From the cell containing the given text, extract its center point as [X, Y] coordinate. 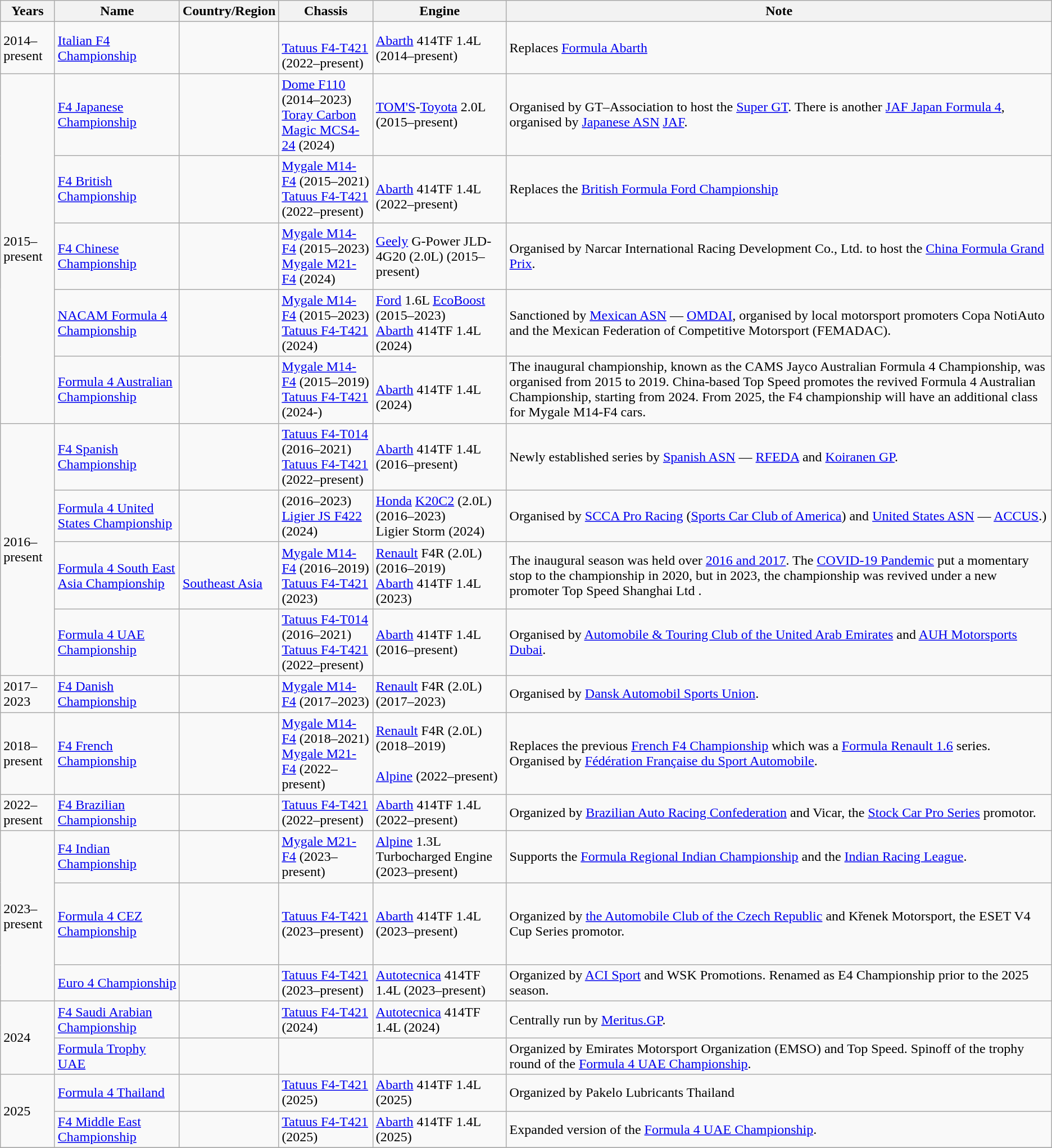
2017–2023 [28, 693]
Formula 4 United States Championship [117, 516]
2025 [28, 1111]
F4 Middle East Championship [117, 1129]
Italian F4 Championship [117, 48]
Mygale M14-F4 (2015–2019)Tatuus F4-T421 (2024-) [326, 390]
F4 Indian Championship [117, 857]
Replaces the British Formula Ford Championship [779, 189]
Renault F4R (2.0L) (2018–2019) Alpine (2022–present) [439, 754]
Formula 4 Thailand [117, 1092]
Organised by GT–Association to host the Super GT. There is another JAF Japan Formula 4, organised by Japanese ASN JAF. [779, 115]
Engine [439, 11]
F4 Spanish Championship [117, 456]
F4 Japanese Championship [117, 115]
Newly established series by Spanish ASN — RFEDA and Koiranen GP. [779, 456]
2022–present [28, 813]
2018–present [28, 754]
Name [117, 11]
Replaces the previous French F4 Championship which was a Formula Renault 1.6 series. Organised by Fédération Française du Sport Automobile. [779, 754]
Expanded version of the Formula 4 UAE Championship. [779, 1129]
Mygale M14-F4 (2015–2023)Mygale M21-F4 (2024) [326, 256]
Ford 1.6L EcoBoost (2015–2023)Abarth 414TF 1.4L (2024) [439, 323]
F4 Brazilian Championship [117, 813]
Renault F4R (2.0L) (2017–2023) [439, 693]
Note [779, 11]
2024 [28, 1038]
Autotecnica 414TF 1.4L (2023–present) [439, 983]
Abarth 414TF 1.4L (2024) [439, 390]
Southeast Asia [229, 575]
(2016–2023) Ligier JS F422 (2024) [326, 516]
Tatuus F4-T421 (2024) [326, 1019]
Formula 4 South East Asia Championship [117, 575]
F4 Danish Championship [117, 693]
Formula 4 Australian Championship [117, 390]
2016–present [28, 550]
Organized by the Automobile Club of the Czech Republic and Křenek Motorsport, the ESET V4 Cup Series promotor. [779, 924]
F4 Chinese Championship [117, 256]
Organised by SCCA Pro Racing (Sports Car Club of America) and United States ASN — ACCUS.) [779, 516]
2014–present [28, 48]
Honda K20C2 (2.0L) (2016–2023) Ligier Storm (2024) [439, 516]
Abarth 414TF 1.4L (2023–present) [439, 924]
2023–present [28, 916]
Mygale M14-F4 (2016–2019)Tatuus F4-T421 (2023) [326, 575]
Organized by ACI Sport and WSK Promotions. Renamed as E4 Championship prior to the 2025 season. [779, 983]
F4 Saudi Arabian Championship [117, 1019]
Formula 4 CEZ Championship [117, 924]
Centrally run by Meritus.GP. [779, 1019]
F4 French Championship [117, 754]
Organized by Brazilian Auto Racing Confederation and Vicar, the Stock Car Pro Series promotor. [779, 813]
Mygale M14-F4 (2018–2021) Mygale M21-F4 (2022–present) [326, 754]
Euro 4 Championship [117, 983]
Organised by Narcar International Racing Development Co., Ltd. to host the China Formula Grand Prix. [779, 256]
Mygale M14-F4 (2015–2023) Tatuus F4-T421 (2024) [326, 323]
F4 British Championship [117, 189]
Organised by Dansk Automobil Sports Union. [779, 693]
Replaces Formula Abarth [779, 48]
Alpine 1.3L Turbocharged Engine (2023–present) [439, 857]
Autotecnica 414TF 1.4L (2024) [439, 1019]
Country/Region [229, 11]
2015–present [28, 248]
Mygale M14-F4 (2015–2021)Tatuus F4-T421 (2022–present) [326, 189]
Organised by Automobile & Touring Club of the United Arab Emirates and AUH Motorsports Dubai. [779, 642]
Mygale M21-F4 (2023–present) [326, 857]
Chassis [326, 11]
TOM'S-Toyota 2.0L (2015–present) [439, 115]
Organized by Pakelo Lubricants Thailand [779, 1092]
Renault F4R (2.0L) (2016–2019) Abarth 414TF 1.4L (2023) [439, 575]
Years [28, 11]
Organized by Emirates Motorsport Organization (EMSO) and Top Speed. Spinoff of the trophy round of the Formula 4 UAE Championship. [779, 1056]
Mygale M14-F4 (2017–2023) [326, 693]
Formula 4 UAE Championship [117, 642]
Geely G-Power JLD-4G20 (2.0L) (2015–present) [439, 256]
Supports the Formula Regional Indian Championship and the Indian Racing League. [779, 857]
Formula Trophy UAE [117, 1056]
NACAM Formula 4 Championship [117, 323]
Dome F110 (2014–2023)Toray Carbon Magic MCS4-24 (2024) [326, 115]
Abarth 414TF 1.4L (2014–present) [439, 48]
